Pinpoint the cell where the given text exists, returning its [x, y] midpoint coordinate. 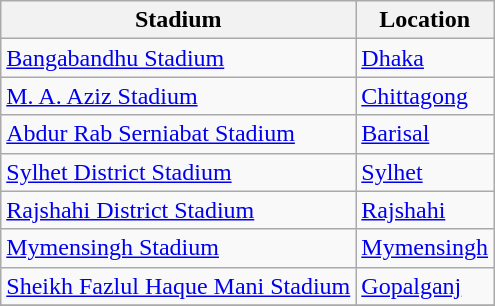
Mymensingh Stadium [178, 248]
Sylhet [425, 172]
Mymensingh [425, 248]
Sheikh Fazlul Haque Mani Stadium [178, 286]
Dhaka [425, 58]
Sylhet District Stadium [178, 172]
Abdur Rab Serniabat Stadium [178, 134]
Bangabandhu Stadium [178, 58]
Rajshahi [425, 210]
Chittagong [425, 96]
Rajshahi District Stadium [178, 210]
Gopalganj [425, 286]
Stadium [178, 20]
M. A. Aziz Stadium [178, 96]
Location [425, 20]
Barisal [425, 134]
